Capture the cell that displays the provided text and extract its (x, y) central coordinate. 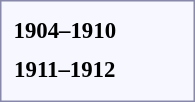
1904–1910 (65, 30)
1911–1912 (65, 69)
